Return (X, Y) of the center of cell containing provided text 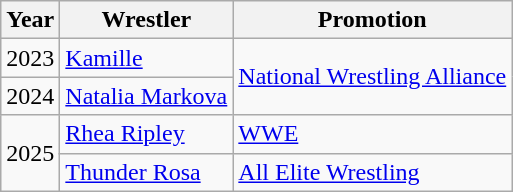
Promotion (372, 20)
National Wrestling Alliance (372, 77)
Thunder Rosa (146, 172)
Year (30, 20)
2025 (30, 153)
2024 (30, 96)
2023 (30, 58)
Rhea Ripley (146, 134)
Kamille (146, 58)
Natalia Markova (146, 96)
Wrestler (146, 20)
WWE (372, 134)
All Elite Wrestling (372, 172)
